From the cell containing the given text, extract its center point as (x, y) coordinate. 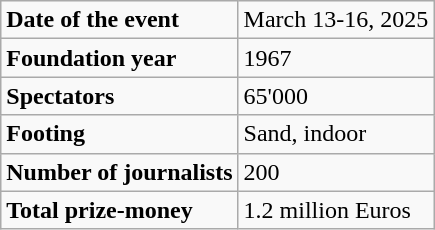
Date of the event (120, 20)
March 13-16, 2025 (336, 20)
Spectators (120, 96)
Number of journalists (120, 172)
Total prize-money (120, 210)
200 (336, 172)
1.2 million Euros (336, 210)
65'000 (336, 96)
Foundation year (120, 58)
Sand, indoor (336, 134)
1967 (336, 58)
Footing (120, 134)
